Locate the cell with the specified text and output its [x, y] center coordinate. 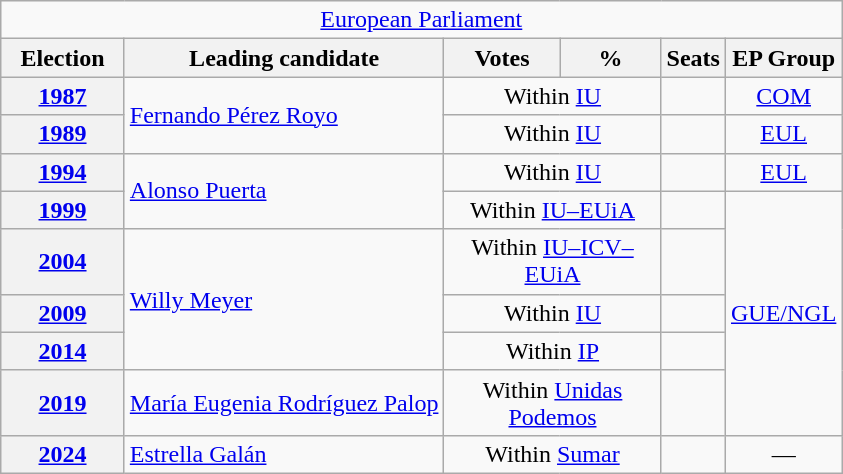
Election [63, 58]
Within IP [552, 351]
European Parliament [422, 20]
Fernando Pérez Royo [284, 115]
% [610, 58]
2004 [63, 262]
Votes [502, 58]
— [783, 454]
EP Group [783, 58]
COM [783, 96]
2019 [63, 402]
1994 [63, 172]
María Eugenia Rodríguez Palop [284, 402]
1989 [63, 134]
2024 [63, 454]
Alonso Puerta [284, 191]
Seats [693, 58]
1999 [63, 210]
Within IU–ICV–EUiA [552, 262]
1987 [63, 96]
Estrella Galán [284, 454]
Within IU–EUiA [552, 210]
Within Unidas Podemos [552, 402]
Leading candidate [284, 58]
2014 [63, 351]
Willy Meyer [284, 300]
Within Sumar [552, 454]
2009 [63, 313]
GUE/NGL [783, 313]
